Identify which cell holds the provided text, then report its [X, Y] central coordinate. 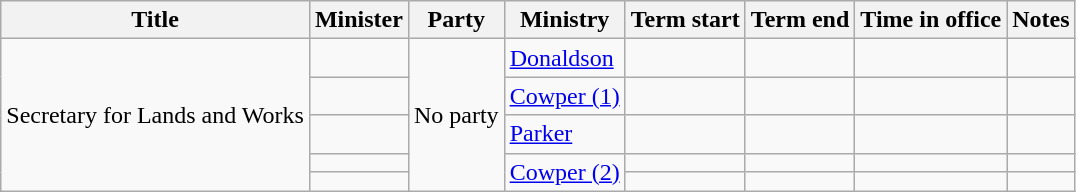
Title [156, 20]
Minister [358, 20]
Time in office [931, 20]
Secretary for Lands and Works [156, 115]
Term end [800, 20]
Party [456, 20]
Cowper (2) [564, 172]
Parker [564, 134]
Notes [1041, 20]
Term start [685, 20]
Cowper (1) [564, 96]
Donaldson [564, 58]
Ministry [564, 20]
No party [456, 115]
